Identify which cell holds the provided text, then report its [X, Y] central coordinate. 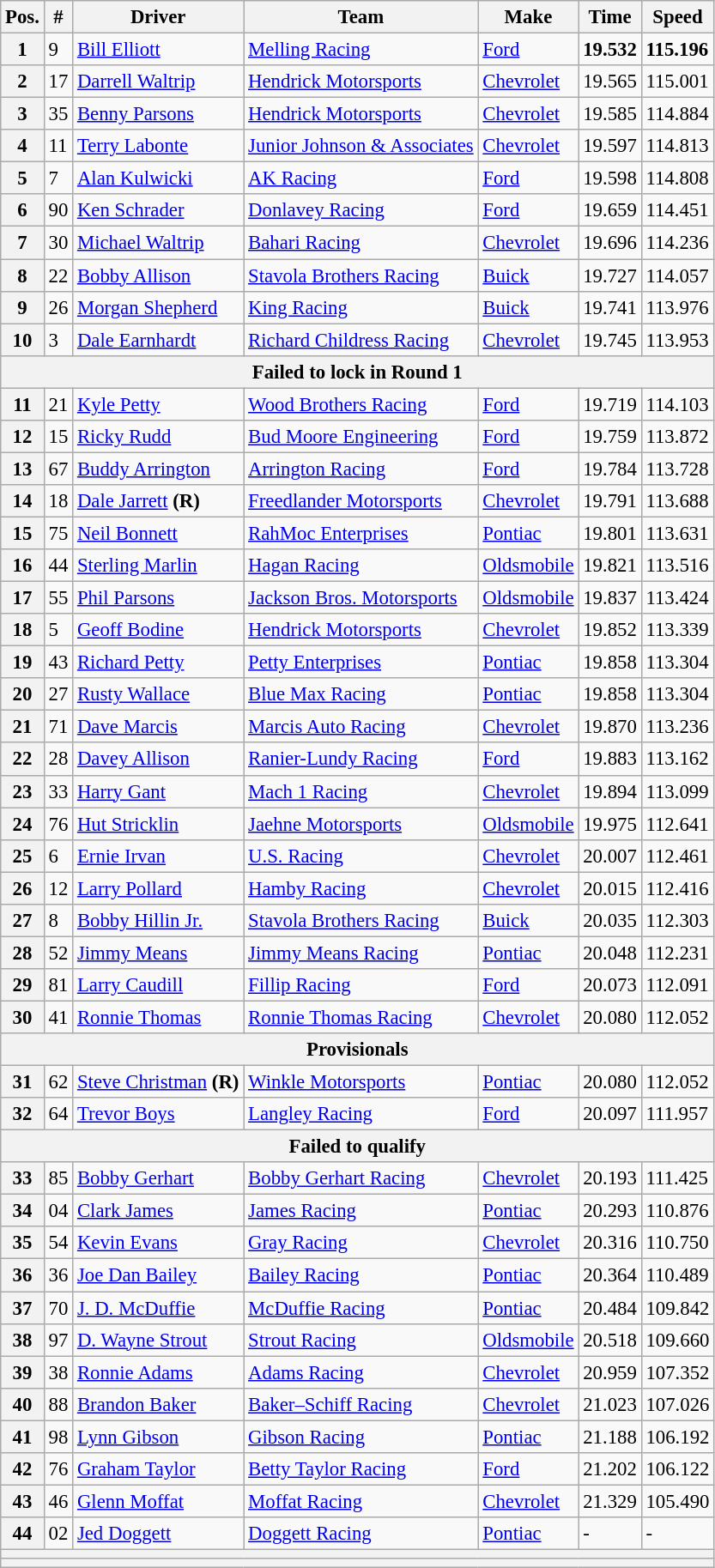
21.188 [609, 1437]
112.641 [678, 824]
67 [58, 469]
19.975 [609, 824]
37 [22, 1308]
Steve Christman (R) [158, 1082]
Kevin Evans [158, 1244]
19.821 [609, 566]
64 [58, 1114]
19.696 [609, 243]
19.784 [609, 469]
Ronnie Thomas Racing [361, 1017]
42 [22, 1469]
105.490 [678, 1501]
113.631 [678, 533]
113.099 [678, 791]
Michael Waltrip [158, 243]
113.162 [678, 760]
Alan Kulwicki [158, 179]
19.837 [609, 598]
114.808 [678, 179]
112.461 [678, 856]
19.745 [609, 340]
Time [609, 17]
114.813 [678, 146]
James Racing [361, 1211]
114.884 [678, 114]
Larry Caudill [158, 985]
Ken Schrader [158, 210]
19.791 [609, 501]
97 [58, 1340]
J. D. McDuffie [158, 1308]
Morgan Shepherd [158, 307]
19.759 [609, 437]
21.329 [609, 1501]
106.192 [678, 1437]
Moffat Racing [361, 1501]
Donlavey Racing [361, 210]
Jimmy Means Racing [361, 953]
Benny Parsons [158, 114]
Buddy Arrington [158, 469]
Freedlander Motorsports [361, 501]
Team [361, 17]
Ricky Rudd [158, 437]
Graham Taylor [158, 1469]
Bailey Racing [361, 1275]
110.876 [678, 1211]
29 [22, 985]
Jed Doggett [158, 1534]
Bill Elliott [158, 50]
Neil Bonnett [158, 533]
20 [22, 694]
20.073 [609, 985]
Provisionals [357, 1050]
Terry Labonte [158, 146]
McDuffie Racing [361, 1308]
85 [58, 1178]
Make [529, 17]
10 [22, 340]
Speed [678, 17]
31 [22, 1082]
107.352 [678, 1372]
46 [58, 1501]
Ronnie Thomas [158, 1017]
111.957 [678, 1114]
19.598 [609, 179]
Jimmy Means [158, 953]
88 [58, 1404]
Clark James [158, 1211]
Hagan Racing [361, 566]
Bobby Gerhart [158, 1178]
13 [22, 469]
Failed to qualify [357, 1147]
19.565 [609, 82]
Junior Johnson & Associates [361, 146]
Darrell Waltrip [158, 82]
Driver [158, 17]
113.976 [678, 307]
20.193 [609, 1178]
Richard Childress Racing [361, 340]
Geoff Bodine [158, 630]
20.959 [609, 1372]
20.007 [609, 856]
Gray Racing [361, 1244]
113.728 [678, 469]
107.026 [678, 1404]
Betty Taylor Racing [361, 1469]
Bud Moore Engineering [361, 437]
02 [58, 1534]
Davey Allison [158, 760]
75 [58, 533]
Hut Stricklin [158, 824]
Jackson Bros. Motorsports [361, 598]
Bahari Racing [361, 243]
Hamby Racing [361, 888]
19.870 [609, 727]
Baker–Schiff Racing [361, 1404]
111.425 [678, 1178]
112.091 [678, 985]
Dale Earnhardt [158, 340]
Brandon Baker [158, 1404]
114.451 [678, 210]
2 [22, 82]
19.894 [609, 791]
110.750 [678, 1244]
Pos. [22, 17]
Adams Racing [361, 1372]
04 [58, 1211]
Joe Dan Bailey [158, 1275]
20.035 [609, 921]
112.303 [678, 921]
114.236 [678, 243]
Gibson Racing [361, 1437]
52 [58, 953]
Phil Parsons [158, 598]
20.364 [609, 1275]
Ronnie Adams [158, 1372]
115.001 [678, 82]
20.097 [609, 1114]
AK Racing [361, 179]
113.872 [678, 437]
112.231 [678, 953]
19.883 [609, 760]
Marcis Auto Racing [361, 727]
20.484 [609, 1308]
113.953 [678, 340]
23 [22, 791]
King Racing [361, 307]
Melling Racing [361, 50]
19.727 [609, 275]
19.719 [609, 404]
Ernie Irvan [158, 856]
20.015 [609, 888]
Larry Pollard [158, 888]
Rusty Wallace [158, 694]
1 [22, 50]
20.048 [609, 953]
Petty Enterprises [361, 663]
Bobby Allison [158, 275]
19.741 [609, 307]
Fillip Racing [361, 985]
98 [58, 1437]
81 [58, 985]
Mach 1 Racing [361, 791]
113.424 [678, 598]
55 [58, 598]
90 [58, 210]
71 [58, 727]
Arrington Racing [361, 469]
109.842 [678, 1308]
62 [58, 1082]
21.023 [609, 1404]
20.293 [609, 1211]
Dale Jarrett (R) [158, 501]
112.416 [678, 888]
114.103 [678, 404]
34 [22, 1211]
Sterling Marlin [158, 566]
Bobby Hillin Jr. [158, 921]
Trevor Boys [158, 1114]
32 [22, 1114]
D. Wayne Strout [158, 1340]
106.122 [678, 1469]
# [58, 17]
14 [22, 501]
Glenn Moffat [158, 1501]
Blue Max Racing [361, 694]
115.196 [678, 50]
Harry Gant [158, 791]
Jaehne Motorsports [361, 824]
19.801 [609, 533]
16 [22, 566]
113.516 [678, 566]
113.688 [678, 501]
Failed to lock in Round 1 [357, 372]
Richard Petty [158, 663]
25 [22, 856]
Lynn Gibson [158, 1437]
19.532 [609, 50]
19.585 [609, 114]
RahMoc Enterprises [361, 533]
24 [22, 824]
Dave Marcis [158, 727]
19.597 [609, 146]
113.236 [678, 727]
Bobby Gerhart Racing [361, 1178]
70 [58, 1308]
109.660 [678, 1340]
21.202 [609, 1469]
19 [22, 663]
Kyle Petty [158, 404]
Ranier-Lundy Racing [361, 760]
U.S. Racing [361, 856]
Langley Racing [361, 1114]
114.057 [678, 275]
40 [22, 1404]
19.659 [609, 210]
20.316 [609, 1244]
110.489 [678, 1275]
4 [22, 146]
19.852 [609, 630]
20.518 [609, 1340]
Strout Racing [361, 1340]
113.339 [678, 630]
54 [58, 1244]
Wood Brothers Racing [361, 404]
39 [22, 1372]
Doggett Racing [361, 1534]
Winkle Motorsports [361, 1082]
